For the text-containing cell, return its midpoint in [x, y] coordinate format. 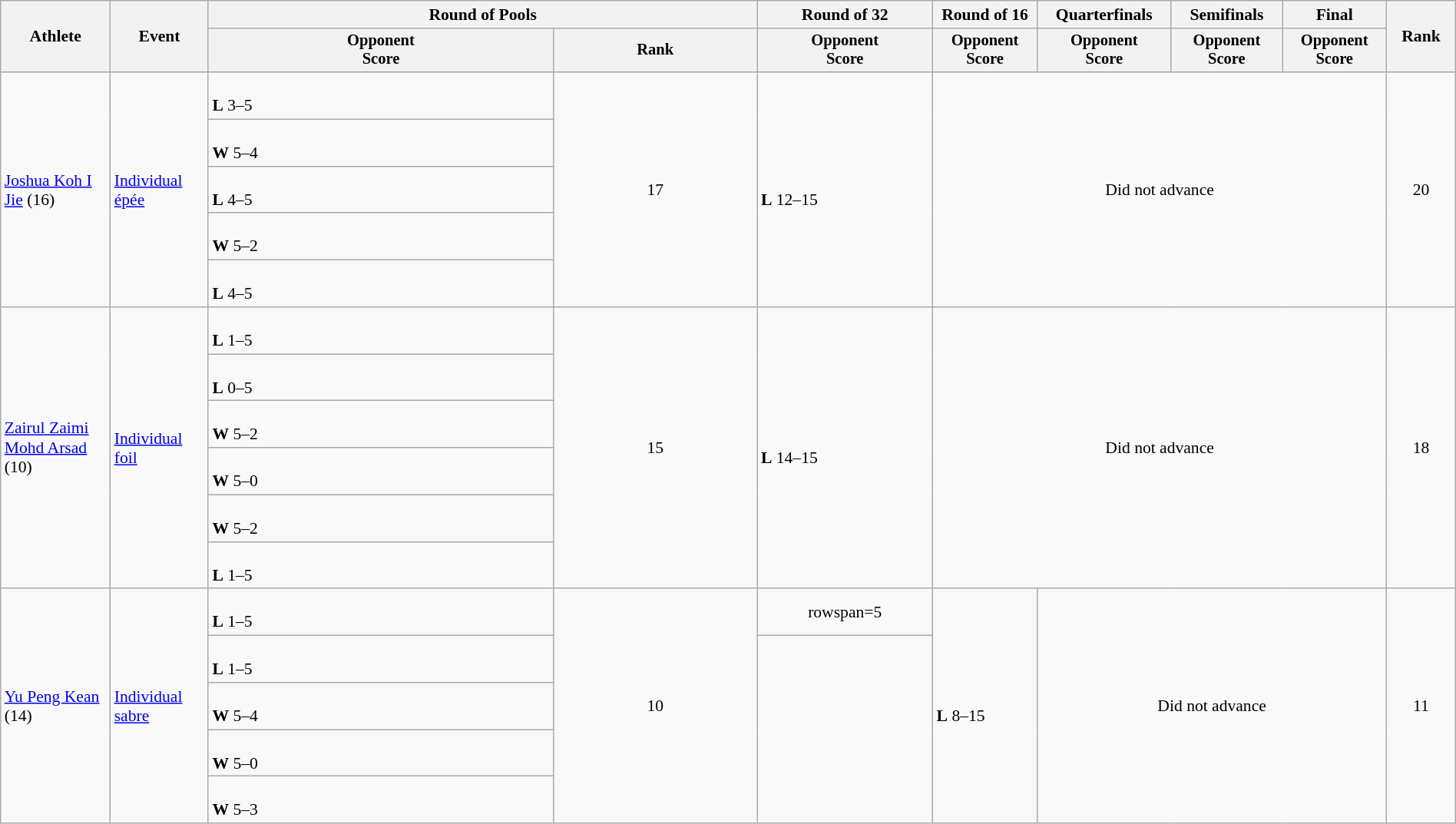
L 14–15 [845, 448]
20 [1421, 190]
Joshua Koh I Jie (16) [55, 190]
Zairul Zaimi Mohd Arsad (10) [55, 448]
L 8–15 [985, 707]
Quarterfinals [1104, 15]
L 3–5 [381, 95]
W 5–3 [381, 800]
Individual foil [160, 448]
Yu Peng Kean (14) [55, 707]
18 [1421, 448]
rowspan=5 [845, 613]
L 12–15 [845, 190]
10 [656, 707]
Round of Pools [482, 15]
Semifinals [1227, 15]
Final [1335, 15]
L 0–5 [381, 378]
17 [656, 190]
Athlete [55, 37]
Individual sabre [160, 707]
Round of 32 [845, 15]
11 [1421, 707]
Individual épée [160, 190]
15 [656, 448]
Event [160, 37]
Round of 16 [985, 15]
